Locate the cell with the specified text and output its [X, Y] center coordinate. 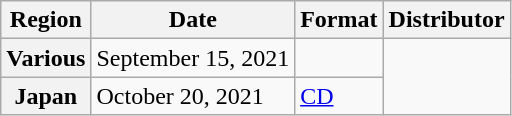
October 20, 2021 [193, 96]
CD [339, 96]
Region [46, 20]
Format [339, 20]
September 15, 2021 [193, 58]
Japan [46, 96]
Various [46, 58]
Distributor [446, 20]
Date [193, 20]
